Provide the (x, y) coordinate of the cell's center where the given text is located.  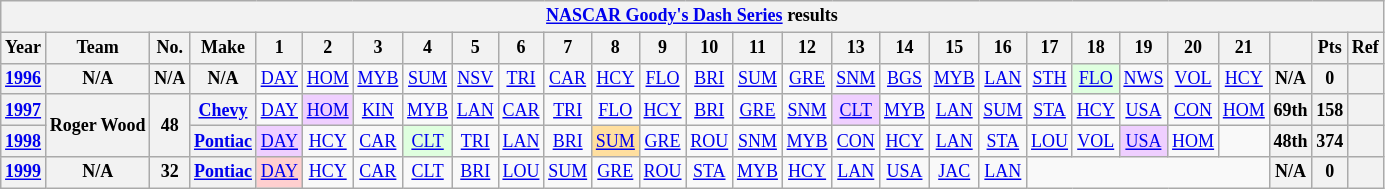
NWS (1144, 78)
STH (1050, 78)
19 (1144, 48)
Make (224, 48)
20 (1194, 48)
4 (428, 48)
NSV (475, 78)
Roger Wood (98, 125)
6 (521, 48)
No. (170, 48)
13 (856, 48)
48 (170, 125)
21 (1244, 48)
48th (1290, 140)
14 (905, 48)
1999 (24, 172)
1998 (24, 140)
1997 (24, 110)
158 (1330, 110)
BGS (905, 78)
32 (170, 172)
9 (662, 48)
1996 (24, 78)
18 (1096, 48)
Ref (1365, 48)
Pts (1330, 48)
3 (378, 48)
12 (807, 48)
15 (954, 48)
1 (279, 48)
Chevy (224, 110)
NASCAR Goody's Dash Series results (692, 16)
JAC (954, 172)
2 (328, 48)
7 (568, 48)
17 (1050, 48)
5 (475, 48)
Year (24, 48)
16 (1003, 48)
KIN (378, 110)
374 (1330, 140)
11 (758, 48)
Team (98, 48)
8 (615, 48)
10 (710, 48)
69th (1290, 110)
